Identify which cell holds the provided text, then report its (X, Y) central coordinate. 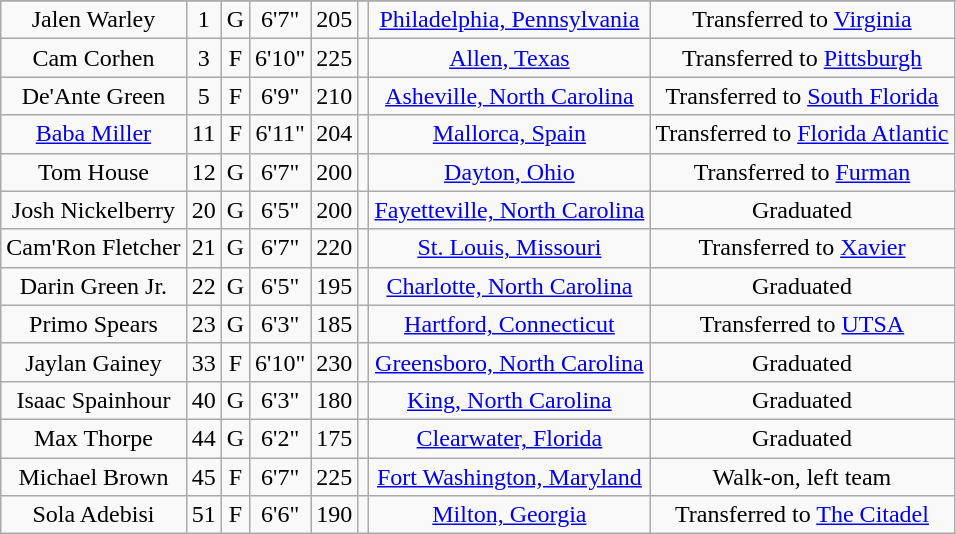
Jalen Warley (94, 20)
44 (204, 438)
Mallorca, Spain (510, 134)
205 (334, 20)
Transferred to Furman (802, 172)
Dayton, Ohio (510, 172)
Transferred to Virginia (802, 20)
204 (334, 134)
23 (204, 324)
Transferred to Pittsburgh (802, 58)
175 (334, 438)
185 (334, 324)
Hartford, Connecticut (510, 324)
33 (204, 362)
22 (204, 286)
Cam'Ron Fletcher (94, 248)
Tom House (94, 172)
Philadelphia, Pennsylvania (510, 20)
Darin Green Jr. (94, 286)
Allen, Texas (510, 58)
40 (204, 400)
6'6" (280, 515)
Greensboro, North Carolina (510, 362)
Milton, Georgia (510, 515)
Fort Washington, Maryland (510, 477)
Transferred to South Florida (802, 96)
190 (334, 515)
6'9" (280, 96)
Transferred to UTSA (802, 324)
Fayetteville, North Carolina (510, 210)
Primo Spears (94, 324)
Walk-on, left team (802, 477)
3 (204, 58)
51 (204, 515)
King, North Carolina (510, 400)
Clearwater, Florida (510, 438)
Cam Corhen (94, 58)
6'2" (280, 438)
5 (204, 96)
1 (204, 20)
Josh Nickelberry (94, 210)
Baba Miller (94, 134)
21 (204, 248)
St. Louis, Missouri (510, 248)
Isaac Spainhour (94, 400)
195 (334, 286)
Max Thorpe (94, 438)
20 (204, 210)
Transferred to The Citadel (802, 515)
Jaylan Gainey (94, 362)
De'Ante Green (94, 96)
Sola Adebisi (94, 515)
11 (204, 134)
Transferred to Florida Atlantic (802, 134)
210 (334, 96)
45 (204, 477)
180 (334, 400)
220 (334, 248)
230 (334, 362)
6'11" (280, 134)
Michael Brown (94, 477)
Asheville, North Carolina (510, 96)
12 (204, 172)
Transferred to Xavier (802, 248)
Charlotte, North Carolina (510, 286)
